Pinpoint the cell where the given text exists, returning its (x, y) midpoint coordinate. 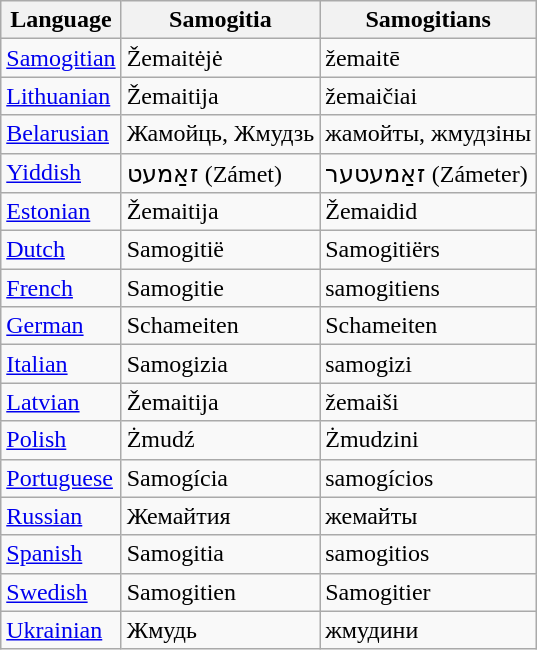
жемайты (428, 516)
Żmudzini (428, 440)
Samogícia (220, 478)
Samogitian (61, 58)
Swedish (61, 592)
Belarusian (61, 134)
Russian (61, 516)
Samogitien (220, 592)
Yiddish (61, 173)
Žemaidid (428, 212)
Italian (61, 364)
жамойты, жмудзіны (428, 134)
זאַמעט (Zámet) (220, 173)
Estonian (61, 212)
Language (61, 20)
Samogitie (220, 288)
samogícios (428, 478)
Lithuanian (61, 96)
Samogizia (220, 364)
Żmudź (220, 440)
Polish (61, 440)
Жемайтия (220, 516)
Portuguese (61, 478)
samogizi (428, 364)
German (61, 326)
samogitios (428, 554)
Latvian (61, 402)
Ukrainian (61, 630)
žemaitē (428, 58)
Spanish (61, 554)
жмудини (428, 630)
Жамойць, Жмудзь (220, 134)
Samogitiërs (428, 250)
Dutch (61, 250)
French (61, 288)
samogitiens (428, 288)
Samogitians (428, 20)
žemaičiai (428, 96)
Samogitier (428, 592)
Жмудь (220, 630)
žemaiši (428, 402)
זאַמעטער (Zámeter) (428, 173)
Žemaitėjė (220, 58)
Samogitië (220, 250)
